Provide the (X, Y) coordinate of the cell's center where the given text is located.  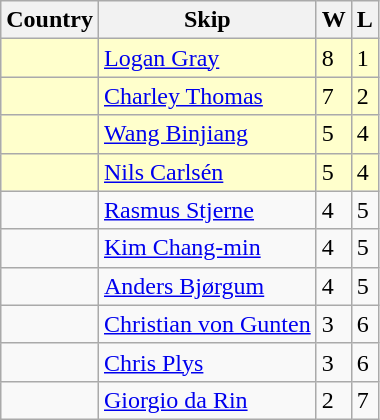
Christian von Gunten (207, 324)
1 (364, 58)
Nils Carlsén (207, 172)
Logan Gray (207, 58)
Giorgio da Rin (207, 400)
Country (50, 20)
W (334, 20)
Kim Chang-min (207, 248)
L (364, 20)
8 (334, 58)
Skip (207, 20)
Charley Thomas (207, 96)
Wang Binjiang (207, 134)
Chris Plys (207, 362)
Anders Bjørgum (207, 286)
Rasmus Stjerne (207, 210)
